Return [x, y] of the center of cell containing provided text 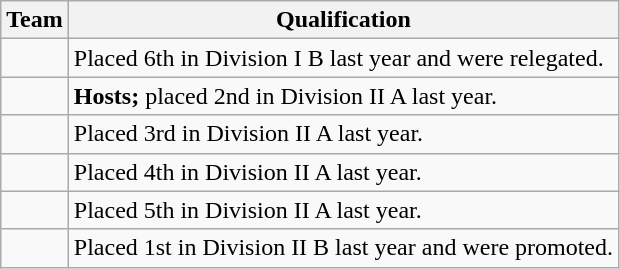
Placed 1st in Division II B last year and were promoted. [343, 248]
Hosts; placed 2nd in Division II A last year. [343, 96]
Qualification [343, 20]
Team [35, 20]
Placed 5th in Division II A last year. [343, 210]
Placed 6th in Division I B last year and were relegated. [343, 58]
Placed 4th in Division II A last year. [343, 172]
Placed 3rd in Division II A last year. [343, 134]
